Scan for the cell matching the given text and deliver its (x, y) coordinate at center. 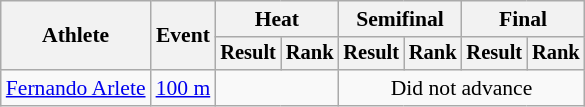
Event (184, 36)
Fernando Arlete (76, 88)
Semifinal (400, 19)
Heat (276, 19)
Athlete (76, 36)
100 m (184, 88)
Did not advance (461, 88)
Final (524, 19)
